For the text-containing cell, return its midpoint in [x, y] coordinate format. 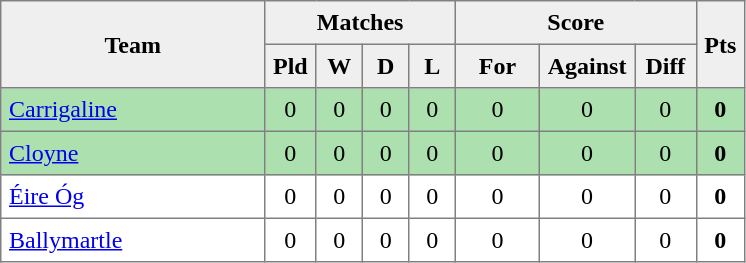
Carrigaline [133, 110]
L [432, 66]
Team [133, 44]
Cloyne [133, 153]
Against [586, 66]
Pts [720, 44]
Score [576, 23]
Diff [666, 66]
For [497, 66]
Matches [360, 23]
Pld [290, 66]
W [339, 66]
D [385, 66]
Éire Óg [133, 197]
Ballymartle [133, 240]
